Return (x, y) of the center of cell containing provided text 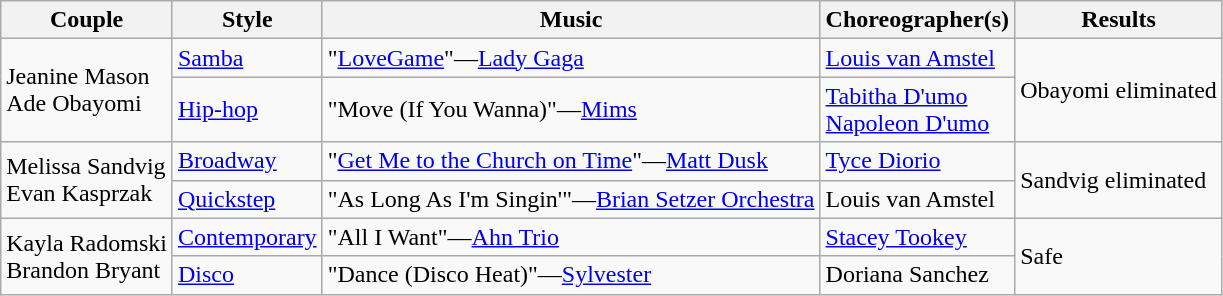
Obayomi eliminated (1119, 90)
Results (1119, 20)
Samba (247, 58)
"Get Me to the Church on Time"—Matt Dusk (571, 161)
Jeanine MasonAde Obayomi (87, 90)
Disco (247, 275)
Tabitha D'umoNapoleon D'umo (918, 110)
"Move (If You Wanna)"—Mims (571, 110)
Melissa SandvigEvan Kasprzak (87, 180)
Music (571, 20)
Safe (1119, 256)
Broadway (247, 161)
Kayla RadomskiBrandon Bryant (87, 256)
Couple (87, 20)
"Dance (Disco Heat)"—Sylvester (571, 275)
"All I Want"—Ahn Trio (571, 237)
Hip-hop (247, 110)
"LoveGame"—Lady Gaga (571, 58)
Doriana Sanchez (918, 275)
Quickstep (247, 199)
Choreographer(s) (918, 20)
"As Long As I'm Singin'"—Brian Setzer Orchestra (571, 199)
Tyce Diorio (918, 161)
Contemporary (247, 237)
Style (247, 20)
Stacey Tookey (918, 237)
Sandvig eliminated (1119, 180)
